Determine the (x, y) coordinate at the center of the cell enclosing the given text.  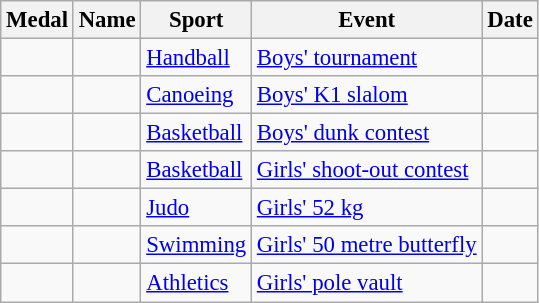
Name (107, 20)
Athletics (196, 283)
Boys' dunk contest (367, 133)
Boys' K1 slalom (367, 95)
Swimming (196, 245)
Girls' pole vault (367, 283)
Handball (196, 58)
Girls' shoot-out contest (367, 170)
Canoeing (196, 95)
Date (510, 20)
Judo (196, 208)
Event (367, 20)
Boys' tournament (367, 58)
Girls' 52 kg (367, 208)
Sport (196, 20)
Medal (38, 20)
Girls' 50 metre butterfly (367, 245)
